Determine the [x, y] coordinate at the center of the cell enclosing the given text.  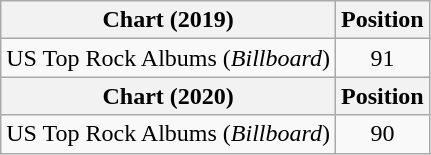
90 [383, 134]
Chart (2019) [168, 20]
91 [383, 58]
Chart (2020) [168, 96]
